Provide the (x, y) coordinate of the cell's center where the given text is located.  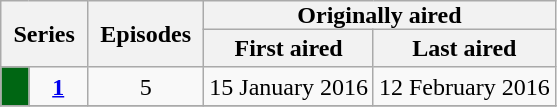
5 (146, 86)
12 February 2016 (464, 86)
Episodes (146, 34)
1 (58, 86)
Series (44, 34)
15 January 2016 (289, 86)
Originally aired (380, 15)
First aired (289, 48)
Last aired (464, 48)
